Output the [X, Y] coordinate of the center of the cell containing the given text.  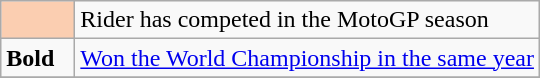
Rider has competed in the MotoGP season [308, 20]
Won the World Championship in the same year [308, 58]
Bold [38, 58]
